Return (X, Y) of the center of cell containing provided text 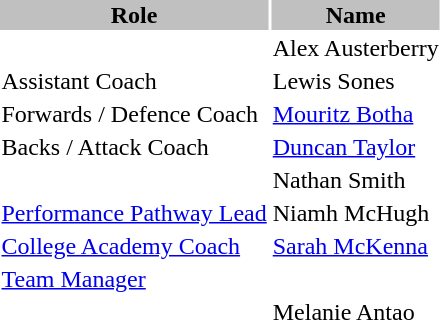
Team Manager (134, 279)
Niamh McHugh (356, 213)
Assistant Coach (134, 81)
College Academy Coach (134, 246)
Lewis Sones (356, 81)
Duncan Taylor (356, 147)
Forwards / Defence Coach (134, 114)
Sarah McKenna (356, 246)
Performance Pathway Lead (134, 213)
Alex Austerberry (356, 48)
Role (134, 15)
Backs / Attack Coach (134, 147)
Name (356, 15)
Nathan Smith (356, 180)
Mouritz Botha (356, 114)
